Scan for the cell matching the given text and deliver its [X, Y] coordinate at center. 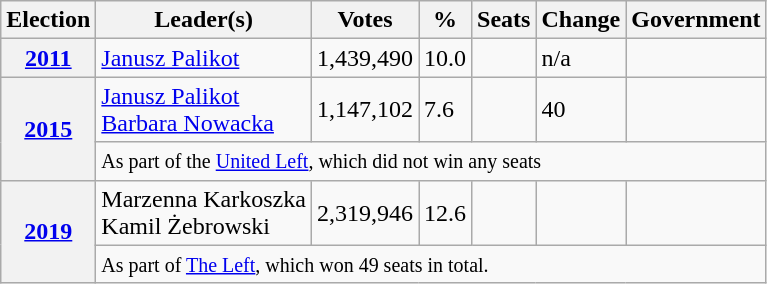
As part of the United Left, which did not win any seats [431, 161]
Janusz Palikot [204, 58]
Marzenna Karkoszka Kamil Żebrowski [204, 212]
7.6 [444, 110]
% [444, 20]
n/a [581, 58]
10.0 [444, 58]
1,147,102 [364, 110]
2015 [48, 128]
40 [581, 110]
Election [48, 20]
Government [696, 20]
12.6 [444, 212]
Janusz Palikot Barbara Nowacka [204, 110]
Leader(s) [204, 20]
2011 [48, 58]
Seats [504, 20]
2019 [48, 232]
2,319,946 [364, 212]
1,439,490 [364, 58]
Votes [364, 20]
Change [581, 20]
As part of The Left, which won 49 seats in total. [431, 264]
